Output the [x, y] coordinate of the center of the cell containing the given text.  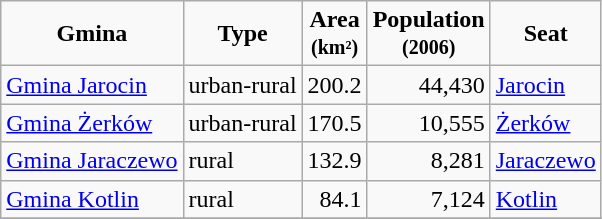
Area(km²) [334, 34]
7,124 [428, 199]
Żerków [546, 123]
Jaraczewo [546, 161]
Gmina Żerków [92, 123]
Gmina Kotlin [92, 199]
Population(2006) [428, 34]
Gmina Jaraczewo [92, 161]
Seat [546, 34]
84.1 [334, 199]
170.5 [334, 123]
10,555 [428, 123]
Gmina Jarocin [92, 85]
Type [242, 34]
8,281 [428, 161]
Gmina [92, 34]
132.9 [334, 161]
44,430 [428, 85]
200.2 [334, 85]
Kotlin [546, 199]
Jarocin [546, 85]
